Extract the [X, Y] coordinate from the center of the cell holding the provided text.  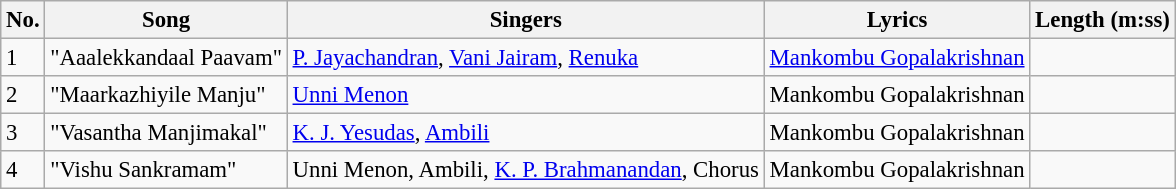
2 [23, 95]
Lyrics [897, 20]
Song [166, 20]
Unni Menon, Ambili, K. P. Brahmanandan, Chorus [526, 170]
"Maarkazhiyile Manju" [166, 95]
"Vasantha Manjimakal" [166, 133]
4 [23, 170]
Length (m:ss) [1102, 20]
"Aaalekkandaal Paavam" [166, 58]
No. [23, 20]
3 [23, 133]
K. J. Yesudas, Ambili [526, 133]
P. Jayachandran, Vani Jairam, Renuka [526, 58]
1 [23, 58]
Unni Menon [526, 95]
Singers [526, 20]
"Vishu Sankramam" [166, 170]
